Detect which cell encompasses the target text, then output its (x, y) center coordinate. 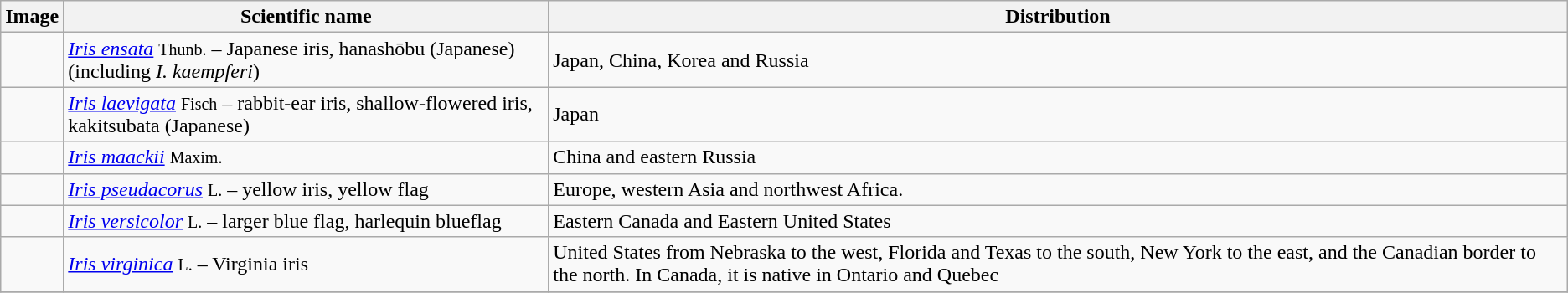
Iris virginica L. – Virginia iris (307, 265)
Europe, western Asia and northwest Africa. (1058, 189)
Iris laevigata Fisch – rabbit-ear iris, shallow-flowered iris, kakitsubata (Japanese) (307, 114)
Iris versicolor L. – larger blue flag, harlequin blueflag (307, 221)
Image (32, 17)
Eastern Canada and Eastern United States (1058, 221)
Distribution (1058, 17)
Scientific name (307, 17)
Iris maackii Maxim. (307, 157)
Iris ensata Thunb. – Japanese iris, hanashōbu (Japanese) (including I. kaempferi) (307, 60)
Japan, China, Korea and Russia (1058, 60)
China and eastern Russia (1058, 157)
Iris pseudacorus L. – yellow iris, yellow flag (307, 189)
Japan (1058, 114)
